Search for the cell housing the specified text and yield its (X, Y) center coordinate. 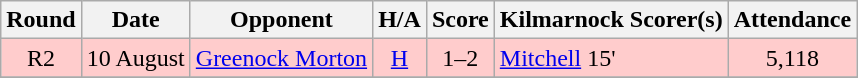
Kilmarnock Scorer(s) (611, 20)
R2 (41, 58)
Score (460, 20)
Opponent (281, 20)
5,118 (792, 58)
1–2 (460, 58)
Round (41, 20)
Date (136, 20)
Attendance (792, 20)
10 August (136, 58)
Mitchell 15' (611, 58)
H/A (400, 20)
H (400, 58)
Greenock Morton (281, 58)
